Scan for the cell matching the given text and deliver its [x, y] coordinate at center. 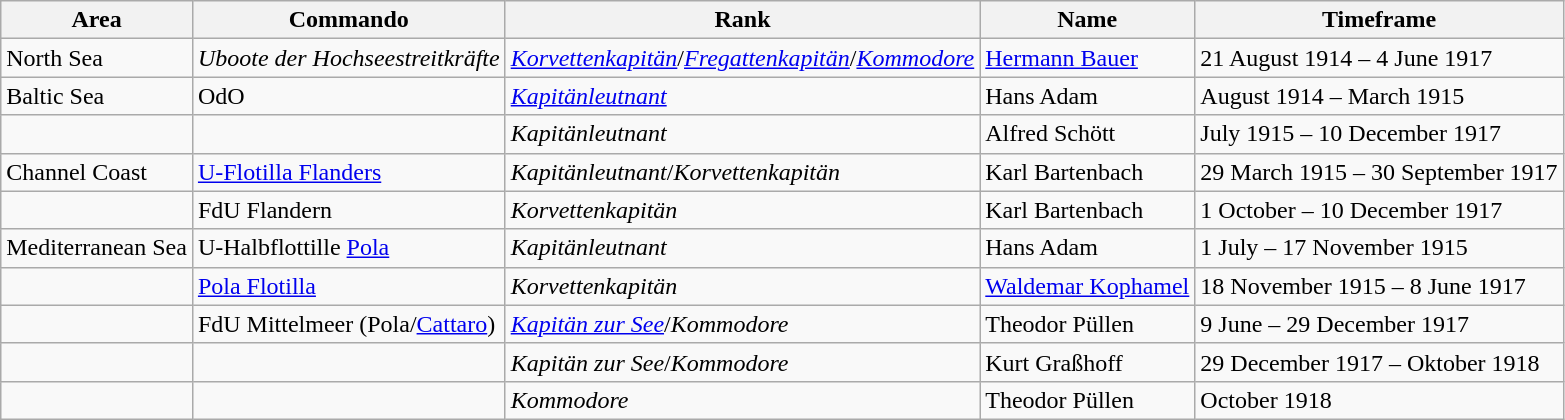
Commando [348, 20]
1 July – 17 November 1915 [1379, 248]
FdU Flandern [348, 210]
Name [1088, 20]
Mediterranean Sea [97, 248]
July 1915 – 10 December 1917 [1379, 134]
Korvettenkapitän/Fregattenkapitän/Kommodore [742, 58]
Uboote der Hochseestreitkräfte [348, 58]
Kapitänleutnant/Korvettenkapitän [742, 172]
18 November 1915 – 8 June 1917 [1379, 286]
OdO [348, 96]
Area [97, 20]
1 October – 10 December 1917 [1379, 210]
Hermann Bauer [1088, 58]
U-Halbflottille Pola [348, 248]
Kurt Graßhoff [1088, 362]
August 1914 – March 1915 [1379, 96]
Timeframe [1379, 20]
Waldemar Kophamel [1088, 286]
North Sea [97, 58]
29 December 1917 – Oktober 1918 [1379, 362]
Channel Coast [97, 172]
9 June – 29 December 1917 [1379, 324]
29 March 1915 – 30 September 1917 [1379, 172]
U-Flotilla Flanders [348, 172]
October 1918 [1379, 400]
Alfred Schött [1088, 134]
Baltic Sea [97, 96]
Kommodore [742, 400]
Rank [742, 20]
FdU Mittelmeer (Pola/Cattaro) [348, 324]
21 August 1914 – 4 June 1917 [1379, 58]
Pola Flotilla [348, 286]
